Locate the cell with the specified text and output its (x, y) center coordinate. 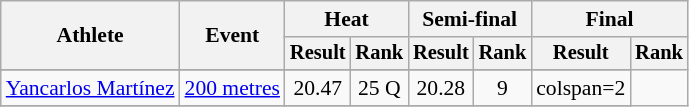
20.47 (318, 88)
20.28 (441, 88)
Heat (346, 19)
Yancarlos Martínez (90, 88)
Athlete (90, 36)
Event (232, 36)
25 Q (380, 88)
9 (503, 88)
Semi-final (470, 19)
200 metres (232, 88)
colspan=2 (580, 88)
Final (610, 19)
